From the cell containing the given text, extract its center point as (X, Y) coordinate. 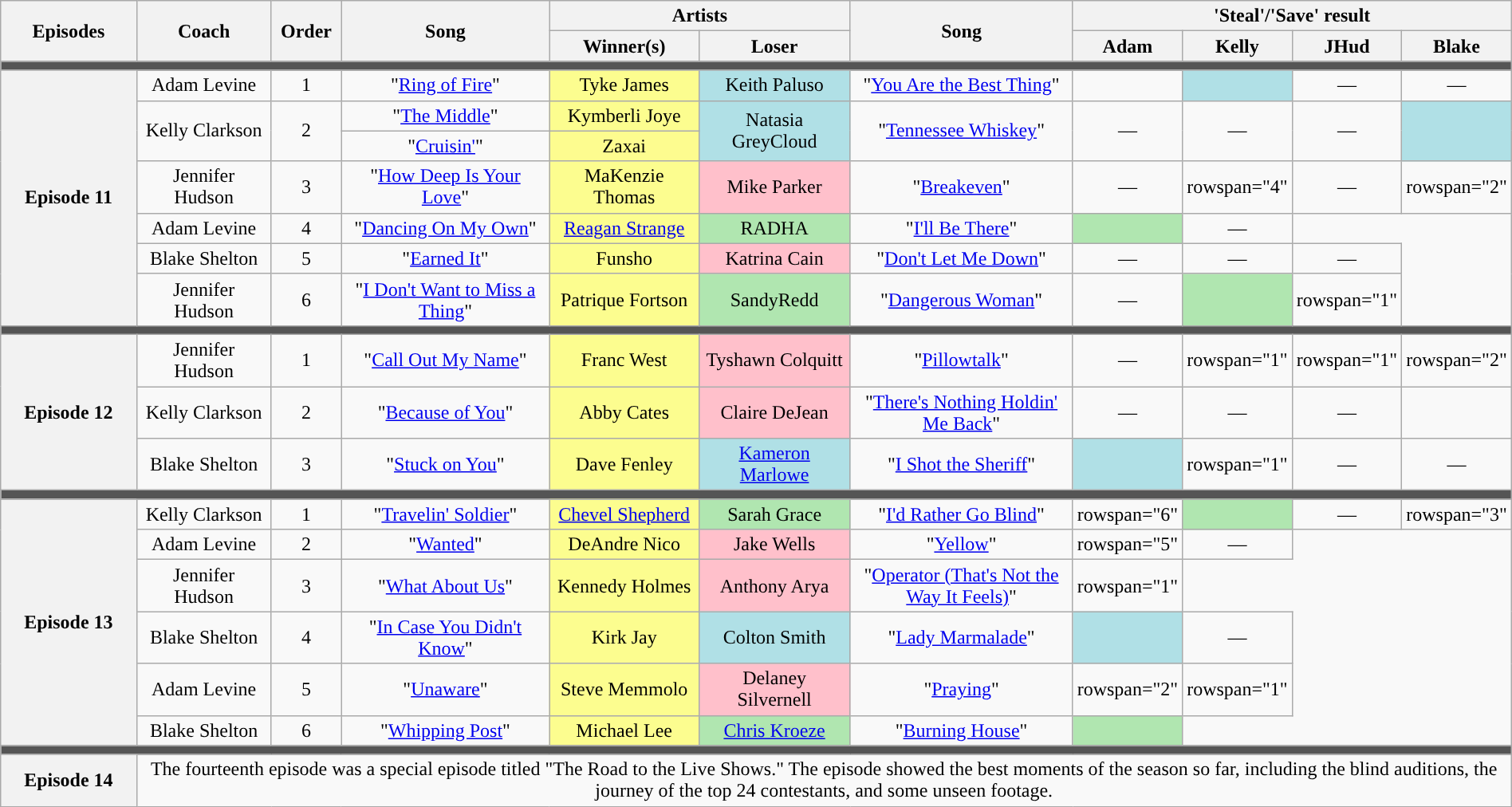
"Earned It" (445, 258)
Franc West (624, 360)
Episodes (69, 31)
Episode 12 (69, 411)
Chris Kroeze (774, 730)
Colton Smith (774, 638)
Blake (1457, 46)
Artists (700, 16)
Episode 14 (69, 780)
Coach (204, 31)
"Ring of Fire" (445, 85)
"There's Nothing Holdin' Me Back" (962, 411)
"Pillowtalk" (962, 360)
Order (306, 31)
"Lady Marmalade" (962, 638)
Abby Cates (624, 411)
"Unaware" (445, 689)
"Dancing On My Own" (445, 228)
Kelly (1238, 46)
"Call Out My Name" (445, 360)
"In Case You Didn't Know" (445, 638)
Dave Fenley (624, 464)
"Operator (That's Not the Way It Feels)" (962, 585)
JHud (1347, 46)
"How Deep Is Your Love" (445, 187)
Episode 13 (69, 622)
"The Middle" (445, 116)
Tyke James (624, 85)
"You Are the Best Thing" (962, 85)
"Stuck on You" (445, 464)
Anthony Arya (774, 585)
"Dangerous Woman" (962, 300)
MaKenzie Thomas (624, 187)
Winner(s) (624, 46)
"Breakeven" (962, 187)
"I Shot the Sheriff" (962, 464)
"Praying" (962, 689)
Sarah Grace (774, 514)
"Whipping Post" (445, 730)
Episode 11 (69, 198)
Claire DeJean (774, 411)
"Yellow" (962, 545)
Reagan Strange (624, 228)
Tyshawn Colquitt (774, 360)
Kymberli Joye (624, 116)
Natasia GreyCloud (774, 131)
Adam (1128, 46)
Funsho (624, 258)
rowspan="3" (1457, 514)
'Steal'/'Save' result (1292, 16)
Kameron Marlowe (774, 464)
"Travelin' Soldier" (445, 514)
Michael Lee (624, 730)
"Cruisin'" (445, 146)
Zaxai (624, 146)
Chevel Shepherd (624, 514)
Mike Parker (774, 187)
Steve Memmolo (624, 689)
"Wanted" (445, 545)
"Because of You" (445, 411)
rowspan="4" (1238, 187)
Kirk Jay (624, 638)
"Don't Let Me Down" (962, 258)
Keith Paluso (774, 85)
Kennedy Holmes (624, 585)
"I'd Rather Go Blind" (962, 514)
Katrina Cain (774, 258)
"What About Us" (445, 585)
RADHA (774, 228)
Jake Wells (774, 545)
rowspan="5" (1128, 545)
"Tennessee Whiskey" (962, 131)
"I Don't Want to Miss a Thing" (445, 300)
"Burning House" (962, 730)
DeAndre Nico (624, 545)
rowspan="6" (1128, 514)
"I'll Be There" (962, 228)
Delaney Silvernell (774, 689)
Loser (774, 46)
Patrique Fortson (624, 300)
SandyRedd (774, 300)
